Identify which cell holds the provided text, then report its [x, y] central coordinate. 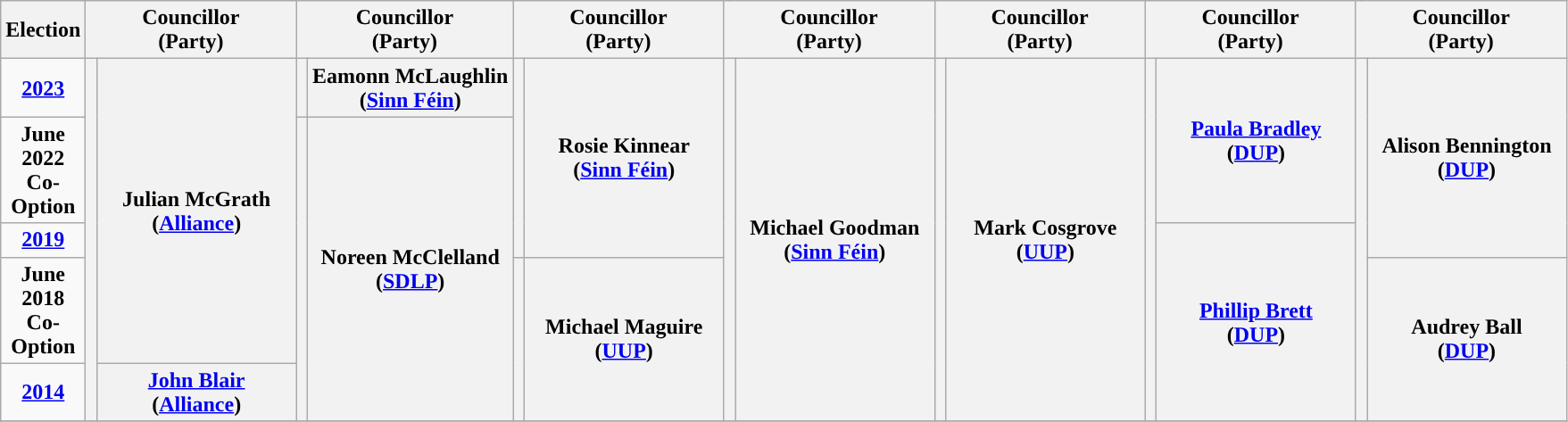
Rosie Kinnear (Sinn Féin) [624, 158]
2014 [43, 393]
June 2018 Co-Option [43, 310]
Mark Cosgrove (UUP) [1046, 240]
Alison Bennington (DUP) [1467, 158]
Election [43, 30]
Paula Bradley (DUP) [1257, 141]
Michael Maguire (UUP) [624, 339]
2019 [43, 240]
Noreen McClelland (SDLP) [410, 269]
Julian McGrath (Alliance) [196, 211]
Eamonn McLaughlin (Sinn Féin) [410, 87]
June 2022 Co-Option [43, 170]
Michael Goodman (Sinn Féin) [835, 240]
John Blair (Alliance) [196, 393]
Audrey Ball (DUP) [1467, 339]
Phillip Brett (DUP) [1257, 322]
2023 [43, 87]
